Output the (X, Y) coordinate of the center of the cell containing the given text.  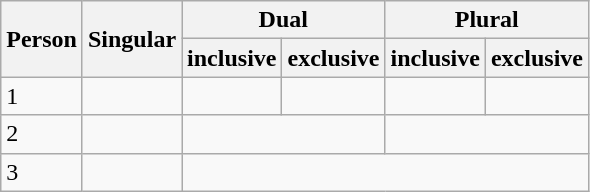
2 (42, 134)
1 (42, 96)
Plural (486, 20)
3 (42, 172)
Dual (284, 20)
Person (42, 39)
Singular (132, 39)
